Return (X, Y) of the center of cell containing provided text 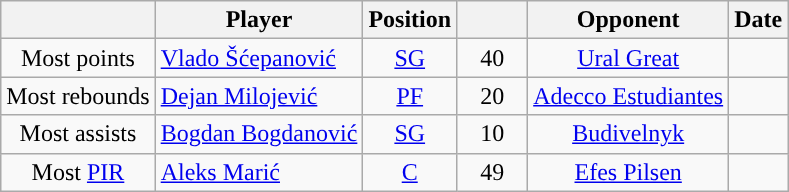
40 (492, 58)
49 (492, 172)
10 (492, 134)
Bogdan Bogdanović (259, 134)
Adecco Estudiantes (628, 96)
Aleks Marić (259, 172)
Most assists (78, 134)
Most PIR (78, 172)
Opponent (628, 20)
Budivelnyk (628, 134)
Vlado Šćepanović (259, 58)
Efes Pilsen (628, 172)
Player (259, 20)
Ural Great (628, 58)
Position (410, 20)
Most rebounds (78, 96)
Date (758, 20)
PF (410, 96)
C (410, 172)
20 (492, 96)
Dejan Milojević (259, 96)
Most points (78, 58)
